For the text-containing cell, return its midpoint in [X, Y] coordinate format. 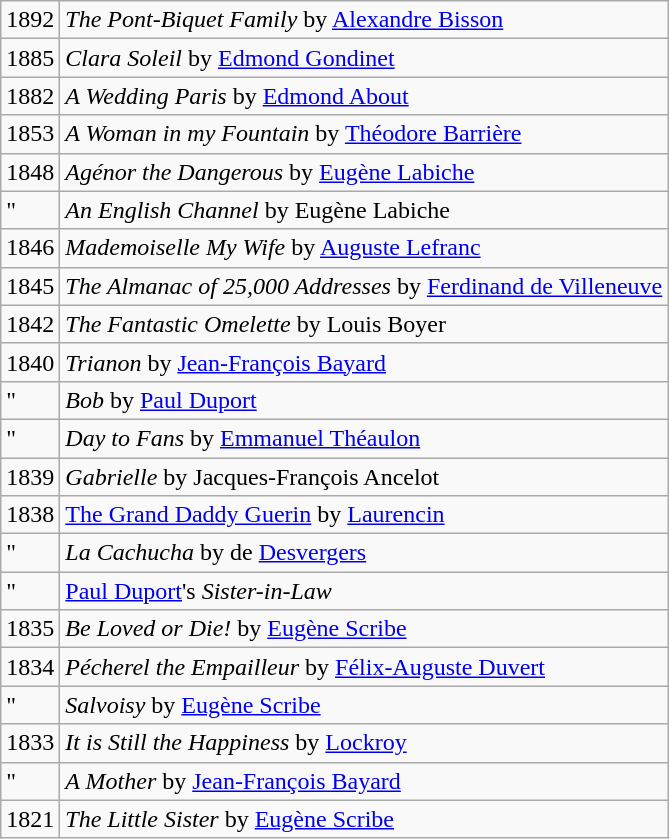
1835 [30, 629]
1821 [30, 819]
Clara Soleil by Edmond Gondinet [364, 58]
Day to Fans by Emmanuel Théaulon [364, 438]
Trianon by Jean-François Bayard [364, 362]
A Mother by Jean-François Bayard [364, 781]
Be Loved or Die! by Eugène Scribe [364, 629]
It is Still the Happiness by Lockroy [364, 743]
1848 [30, 172]
1853 [30, 134]
1834 [30, 667]
Agénor the Dangerous by Eugène Labiche [364, 172]
1842 [30, 324]
The Fantastic Omelette by Louis Boyer [364, 324]
La Cachucha by de Desvergers [364, 553]
1892 [30, 20]
1839 [30, 477]
1833 [30, 743]
An English Channel by Eugène Labiche [364, 210]
Pécherel the Empailleur by Félix-Auguste Duvert [364, 667]
The Grand Daddy Guerin by Laurencin [364, 515]
Mademoiselle My Wife by Auguste Lefranc [364, 248]
1838 [30, 515]
Salvoisy by Eugène Scribe [364, 705]
1840 [30, 362]
1845 [30, 286]
The Almanac of 25,000 Addresses by Ferdinand de Villeneuve [364, 286]
The Little Sister by Eugène Scribe [364, 819]
A Woman in my Fountain by Théodore Barrière [364, 134]
1885 [30, 58]
Paul Duport's Sister-in-Law [364, 591]
1882 [30, 96]
Bob by Paul Duport [364, 400]
A Wedding Paris by Edmond About [364, 96]
Gabrielle by Jacques-François Ancelot [364, 477]
1846 [30, 248]
The Pont-Biquet Family by Alexandre Bisson [364, 20]
